Locate the cell with the specified text and output its (X, Y) center coordinate. 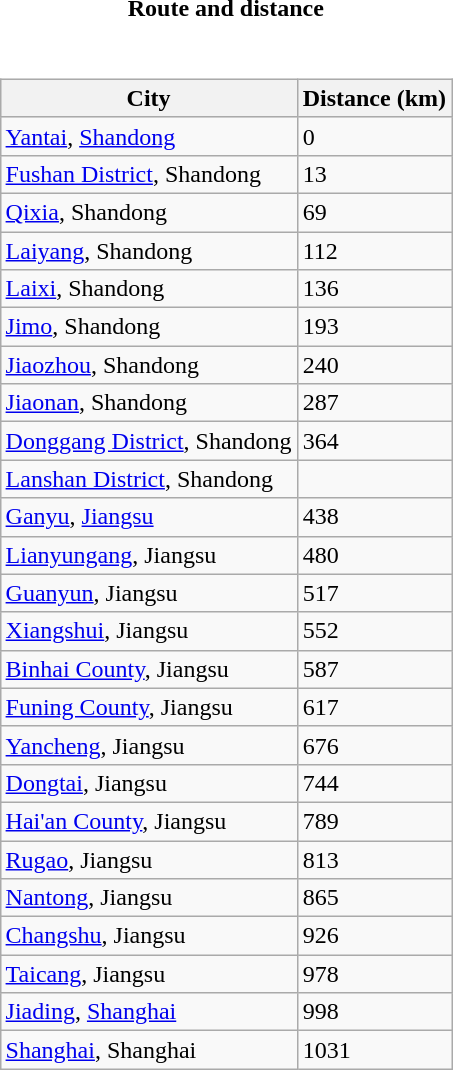
Laiyang, Shandong (148, 251)
978 (374, 974)
Donggang District, Shandong (148, 441)
998 (374, 1012)
Funing County, Jiangsu (148, 707)
Rugao, Jiangsu (148, 859)
Hai'an County, Jiangsu (148, 821)
136 (374, 289)
517 (374, 593)
587 (374, 669)
744 (374, 783)
Yantai, Shandong (148, 136)
287 (374, 403)
Shanghai, Shanghai (148, 1050)
193 (374, 327)
Jimo, Shandong (148, 327)
13 (374, 174)
Lanshan District, Shandong (148, 479)
Laixi, Shandong (148, 289)
926 (374, 936)
Taicang, Jiangsu (148, 974)
0 (374, 136)
676 (374, 745)
480 (374, 555)
813 (374, 859)
Binhai County, Jiangsu (148, 669)
Yancheng, Jiangsu (148, 745)
Guanyun, Jiangsu (148, 593)
Jiaonan, Shandong (148, 403)
364 (374, 441)
Dongtai, Jiangsu (148, 783)
865 (374, 898)
112 (374, 251)
Fushan District, Shandong (148, 174)
Jiading, Shanghai (148, 1012)
Changshu, Jiangsu (148, 936)
438 (374, 517)
Ganyu, Jiangsu (148, 517)
69 (374, 212)
City (148, 98)
Jiaozhou, Shandong (148, 365)
Distance (km) (374, 98)
789 (374, 821)
Qixia, Shandong (148, 212)
Nantong, Jiangsu (148, 898)
Xiangshui, Jiangsu (148, 631)
Lianyungang, Jiangsu (148, 555)
552 (374, 631)
617 (374, 707)
240 (374, 365)
1031 (374, 1050)
